For the text-containing cell, return its midpoint in (x, y) coordinate format. 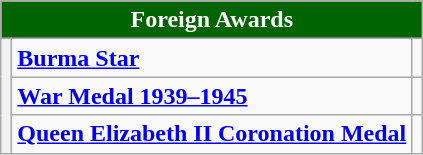
Foreign Awards (212, 20)
War Medal 1939–1945 (212, 96)
Queen Elizabeth II Coronation Medal (212, 134)
Burma Star (212, 58)
